Determine the (X, Y) coordinate at the center of the cell enclosing the given text.  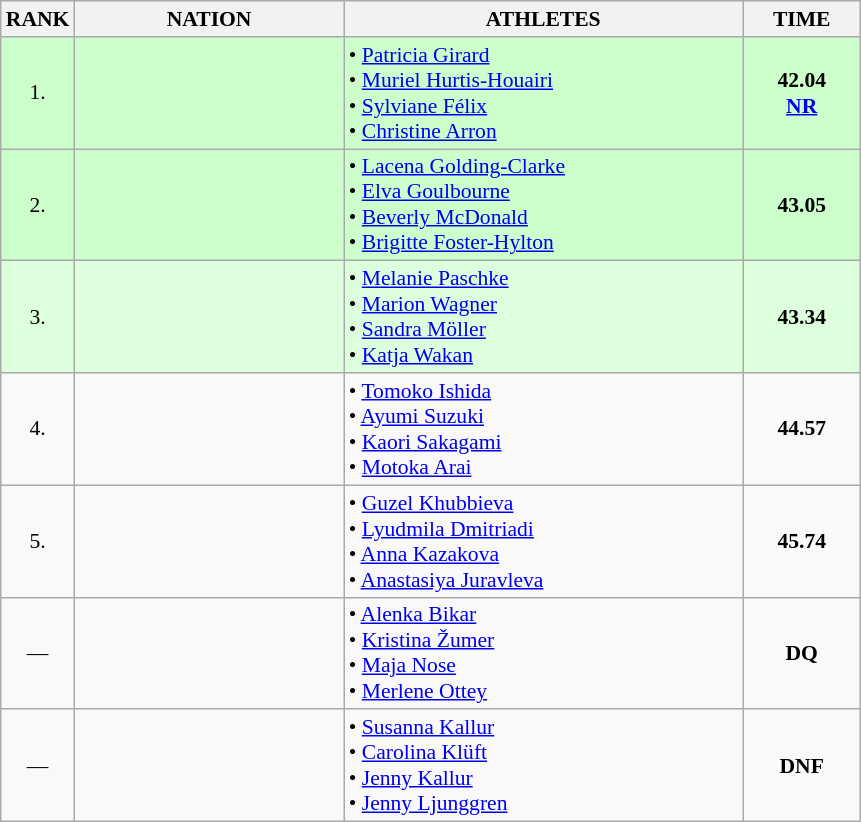
45.74 (802, 541)
• Guzel Khubbieva• Lyudmila Dmitriadi• Anna Kazakova• Anastasiya Juravleva (544, 541)
NATION (208, 19)
• Lacena Golding-Clarke• Elva Goulbourne• Beverly McDonald• Brigitte Foster-Hylton (544, 205)
3. (38, 317)
RANK (38, 19)
43.05 (802, 205)
• Susanna Kallur• Carolina Klüft• Jenny Kallur• Jenny Ljunggren (544, 766)
• Tomoko Ishida• Ayumi Suzuki• Kaori Sakagami• Motoka Arai (544, 429)
TIME (802, 19)
• Melanie Paschke• Marion Wagner• Sandra Möller• Katja Wakan (544, 317)
44.57 (802, 429)
43.34 (802, 317)
DNF (802, 766)
• Patricia Girard• Muriel Hurtis-Houairi• Sylviane Félix• Christine Arron (544, 93)
1. (38, 93)
DQ (802, 653)
• Alenka Bikar• Kristina Žumer• Maja Nose• Merlene Ottey (544, 653)
42.04NR (802, 93)
4. (38, 429)
ATHLETES (544, 19)
2. (38, 205)
5. (38, 541)
